Return the (X, Y) coordinate for the center point of the cell that contains the specified text.  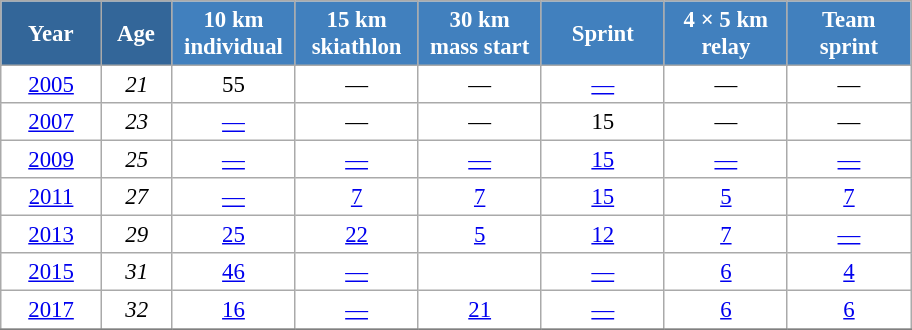
32 (136, 310)
2007 (52, 122)
Team sprint (848, 34)
2013 (52, 235)
16 (234, 310)
10 km individual (234, 34)
2009 (52, 160)
2005 (52, 85)
55 (234, 85)
46 (234, 273)
Sprint (602, 34)
4 × 5 km relay (726, 34)
12 (602, 235)
22 (356, 235)
2017 (52, 310)
30 km mass start (480, 34)
15 km skiathlon (356, 34)
27 (136, 197)
29 (136, 235)
Year (52, 34)
23 (136, 122)
2011 (52, 197)
Age (136, 34)
2015 (52, 273)
31 (136, 273)
4 (848, 273)
